Locate the cell with the specified text and output its (X, Y) center coordinate. 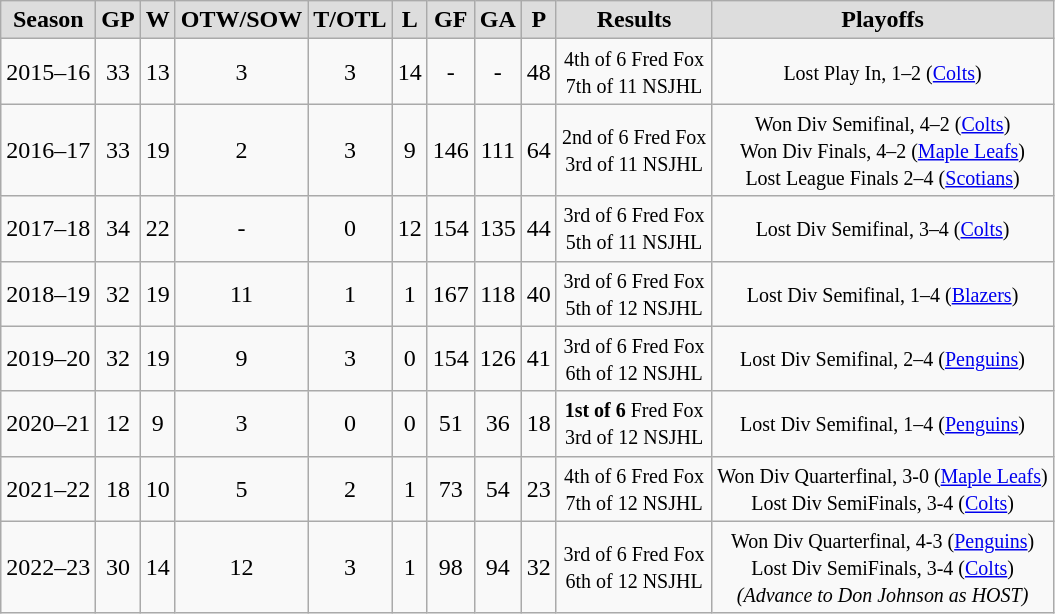
11 (241, 294)
Won Div Semifinal, 4–2 (Colts)Won Div Finals, 4–2 (Maple Leafs)Lost League Finals 2–4 (Scotians) (882, 150)
64 (538, 150)
2015–16 (48, 72)
10 (158, 488)
2016–17 (48, 150)
Playoffs (882, 20)
Lost Div Semifinal, 1–4 (Blazers) (882, 294)
L (410, 20)
98 (450, 567)
3rd of 6 Fred Fox5th of 12 NSJHL (634, 294)
54 (498, 488)
4th of 6 Fred Fox7th of 11 NSJHL (634, 72)
2nd of 6 Fred Fox3rd of 11 NSJHL (634, 150)
2019–20 (48, 358)
T/OTL (350, 20)
167 (450, 294)
22 (158, 228)
51 (450, 424)
73 (450, 488)
23 (538, 488)
Won Div Quarterfinal, 4-3 (Penguins)Lost Div SemiFinals, 3-4 (Colts)(Advance to Don Johnson as HOST) (882, 567)
Lost Div Semifinal, 1–4 (Penguins) (882, 424)
2020–21 (48, 424)
36 (498, 424)
126 (498, 358)
2022–23 (48, 567)
5 (241, 488)
GF (450, 20)
OTW/SOW (241, 20)
Lost Div Semifinal, 3–4 (Colts) (882, 228)
Results (634, 20)
48 (538, 72)
2017–18 (48, 228)
GP (118, 20)
13 (158, 72)
111 (498, 150)
135 (498, 228)
44 (538, 228)
Won Div Quarterfinal, 3-0 (Maple Leafs)Lost Div SemiFinals, 3-4 (Colts) (882, 488)
34 (118, 228)
40 (538, 294)
Lost Div Semifinal, 2–4 (Penguins) (882, 358)
GA (498, 20)
P (538, 20)
30 (118, 567)
Season (48, 20)
94 (498, 567)
146 (450, 150)
3rd of 6 Fred Fox5th of 11 NSJHL (634, 228)
4th of 6 Fred Fox7th of 12 NSJHL (634, 488)
1st of 6 Fred Fox3rd of 12 NSJHL (634, 424)
41 (538, 358)
2021–22 (48, 488)
W (158, 20)
118 (498, 294)
2018–19 (48, 294)
Lost Play In, 1–2 (Colts) (882, 72)
